Return the (x, y) coordinate for the center point of the cell that contains the specified text.  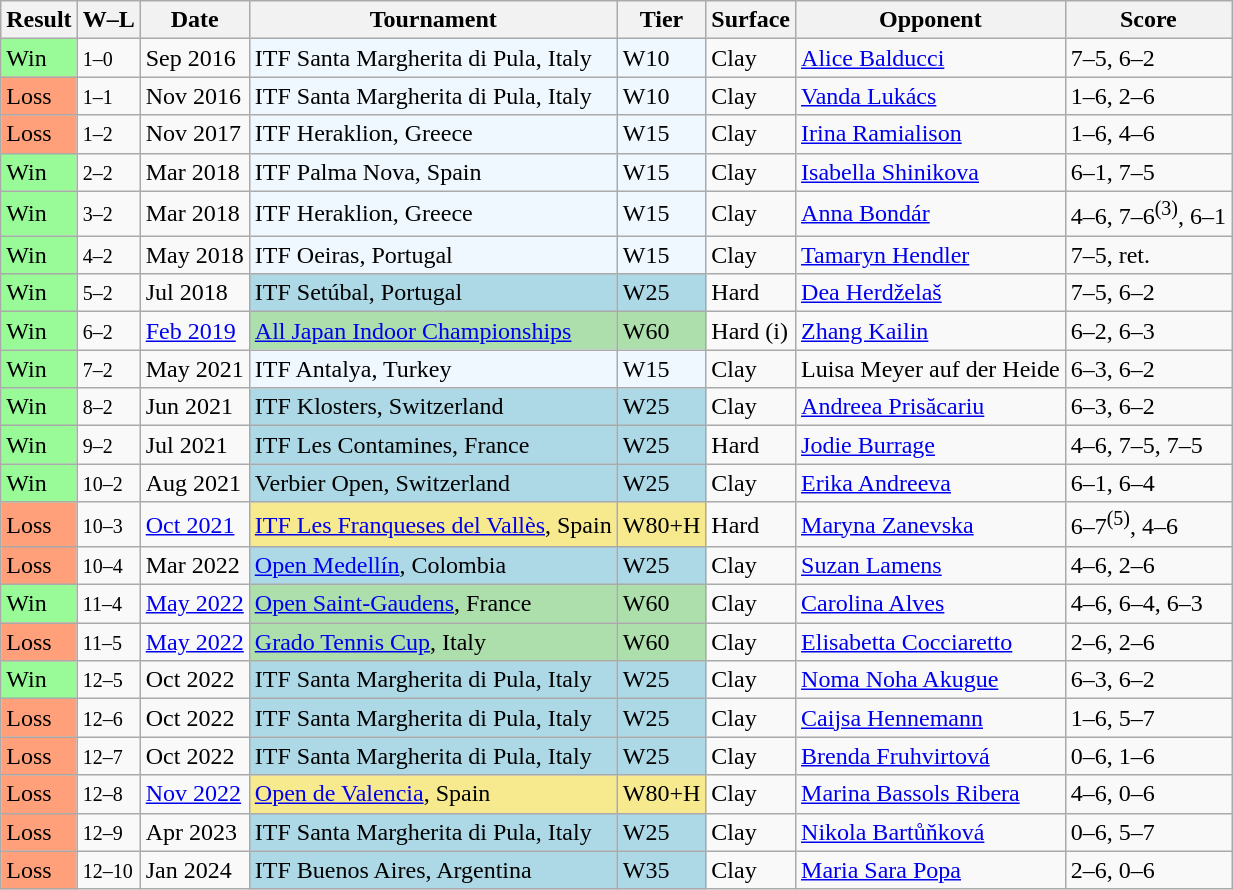
May 2018 (194, 255)
7–2 (108, 369)
Hard (i) (751, 331)
Grado Tennis Cup, Italy (433, 642)
Aug 2021 (194, 483)
Apr 2023 (194, 832)
12–7 (108, 756)
Brenda Fruhvirtová (931, 756)
Open Medellín, Colombia (433, 566)
Elisabetta Cocciaretto (931, 642)
Result (39, 20)
Vanda Lukács (931, 96)
Feb 2019 (194, 331)
Dea Herdželaš (931, 293)
1–1 (108, 96)
Caijsa Hennemann (931, 718)
Date (194, 20)
12–6 (108, 718)
6–2 (108, 331)
2–6, 0–6 (1148, 870)
10–2 (108, 483)
Nov 2022 (194, 794)
Open Saint-Gaudens, France (433, 604)
Isabella Shinikova (931, 172)
0–6, 1–6 (1148, 756)
Tier (662, 20)
Jul 2021 (194, 445)
4–6, 0–6 (1148, 794)
4–6, 7–5, 7–5 (1148, 445)
10–3 (108, 524)
All Japan Indoor Championships (433, 331)
Jun 2021 (194, 407)
6–1, 6–4 (1148, 483)
4–6, 7–6(3), 6–1 (1148, 214)
Andreea Prisăcariu (931, 407)
W–L (108, 20)
1–6, 4–6 (1148, 134)
Nikola Bartůňková (931, 832)
ITF Antalya, Turkey (433, 369)
5–2 (108, 293)
1–0 (108, 58)
Maryna Zanevska (931, 524)
Noma Noha Akugue (931, 680)
Zhang Kailin (931, 331)
Sep 2016 (194, 58)
Marina Bassols Ribera (931, 794)
Suzan Lamens (931, 566)
7–5, ret. (1148, 255)
1–2 (108, 134)
12–10 (108, 870)
1–6, 5–7 (1148, 718)
4–6, 6–4, 6–3 (1148, 604)
Verbier Open, Switzerland (433, 483)
ITF Oeiras, Portugal (433, 255)
6–1, 7–5 (1148, 172)
ITF Les Franqueses del Vallès, Spain (433, 524)
Tamaryn Hendler (931, 255)
12–9 (108, 832)
12–5 (108, 680)
Nov 2017 (194, 134)
Tournament (433, 20)
ITF Setúbal, Portugal (433, 293)
ITF Palma Nova, Spain (433, 172)
ITF Klosters, Switzerland (433, 407)
3–2 (108, 214)
May 2021 (194, 369)
4–2 (108, 255)
10–4 (108, 566)
Score (1148, 20)
6–2, 6–3 (1148, 331)
Anna Bondár (931, 214)
Erika Andreeva (931, 483)
9–2 (108, 445)
Luisa Meyer auf der Heide (931, 369)
12–8 (108, 794)
Jan 2024 (194, 870)
Jodie Burrage (931, 445)
8–2 (108, 407)
4–6, 2–6 (1148, 566)
Carolina Alves (931, 604)
Surface (751, 20)
ITF Buenos Aires, Argentina (433, 870)
Jul 2018 (194, 293)
W35 (662, 870)
Mar 2022 (194, 566)
6–7(5), 4–6 (1148, 524)
Oct 2021 (194, 524)
Opponent (931, 20)
Alice Balducci (931, 58)
11–4 (108, 604)
2–2 (108, 172)
Maria Sara Popa (931, 870)
Open de Valencia, Spain (433, 794)
Nov 2016 (194, 96)
1–6, 2–6 (1148, 96)
Irina Ramialison (931, 134)
2–6, 2–6 (1148, 642)
0–6, 5–7 (1148, 832)
11–5 (108, 642)
ITF Les Contamines, France (433, 445)
